Return the [X, Y] coordinate for the center point of the cell that contains the specified text.  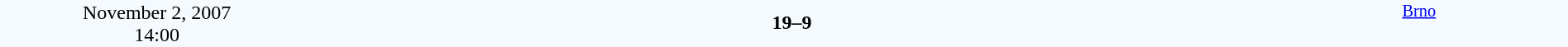
19–9 [791, 22]
Brno [1419, 23]
November 2, 200714:00 [157, 23]
